Scan for the cell matching the given text and deliver its [X, Y] coordinate at center. 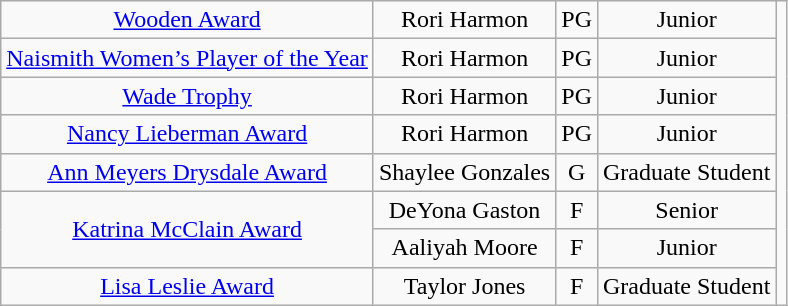
Senior [686, 210]
Ann Meyers Drysdale Award [188, 172]
Lisa Leslie Award [188, 286]
Katrina McClain Award [188, 229]
Wade Trophy [188, 96]
Wooden Award [188, 20]
DeYona Gaston [464, 210]
Shaylee Gonzales [464, 172]
Nancy Lieberman Award [188, 134]
Naismith Women’s Player of the Year [188, 58]
G [577, 172]
Aaliyah Moore [464, 248]
Taylor Jones [464, 286]
